Return [X, Y] of the center of cell containing provided text 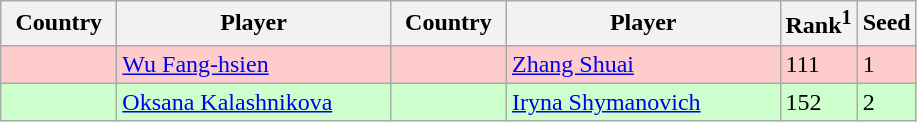
Iryna Shymanovich [643, 102]
1 [886, 64]
Seed [886, 24]
Zhang Shuai [643, 64]
Rank1 [818, 24]
152 [818, 102]
2 [886, 102]
Wu Fang-hsien [254, 64]
Oksana Kalashnikova [254, 102]
111 [818, 64]
